Pinpoint the cell where the given text exists, returning its (x, y) midpoint coordinate. 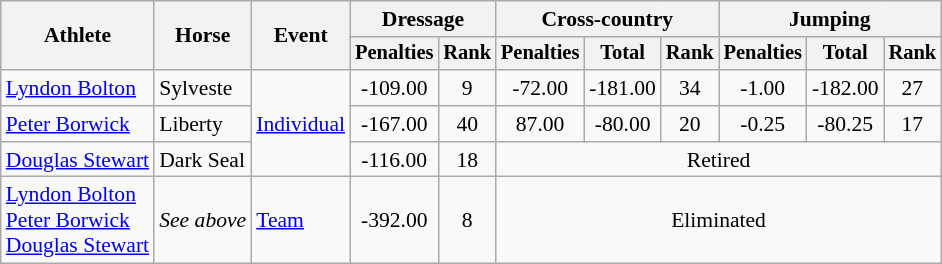
Cross-country (608, 19)
Horse (202, 36)
-167.00 (394, 124)
Peter Borwick (78, 124)
34 (690, 88)
Jumping (830, 19)
Liberty (202, 124)
-72.00 (540, 88)
9 (467, 88)
-116.00 (394, 160)
-80.00 (622, 124)
Douglas Stewart (78, 160)
Event (300, 36)
-1.00 (763, 88)
Lyndon BoltonPeter BorwickDouglas Stewart (78, 220)
-392.00 (394, 220)
See above (202, 220)
-182.00 (846, 88)
Dark Seal (202, 160)
Dressage (423, 19)
Lyndon Bolton (78, 88)
-0.25 (763, 124)
Team (300, 220)
27 (913, 88)
-109.00 (394, 88)
20 (690, 124)
17 (913, 124)
Retired (718, 160)
Sylveste (202, 88)
40 (467, 124)
87.00 (540, 124)
Eliminated (718, 220)
8 (467, 220)
Athlete (78, 36)
-181.00 (622, 88)
-80.25 (846, 124)
Individual (300, 124)
18 (467, 160)
